Capture the cell that displays the provided text and extract its (x, y) central coordinate. 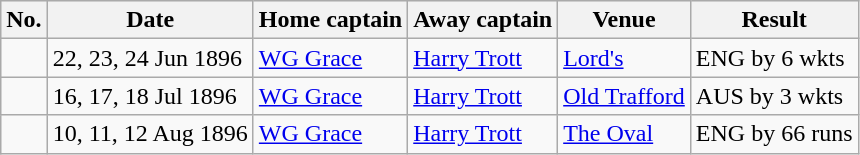
Result (774, 20)
22, 23, 24 Jun 1896 (150, 58)
Old Trafford (624, 96)
No. (24, 20)
Lord's (624, 58)
ENG by 6 wkts (774, 58)
Venue (624, 20)
Home captain (330, 20)
AUS by 3 wkts (774, 96)
Date (150, 20)
ENG by 66 runs (774, 134)
16, 17, 18 Jul 1896 (150, 96)
Away captain (483, 20)
10, 11, 12 Aug 1896 (150, 134)
The Oval (624, 134)
